Determine the (X, Y) coordinate at the center of the cell enclosing the given text.  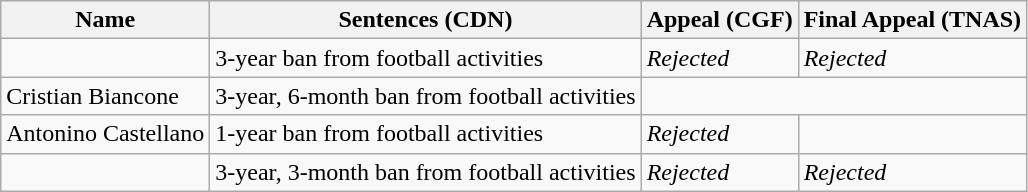
Cristian Biancone (106, 96)
3-year, 6-month ban from football activities (426, 96)
3-year, 3-month ban from football activities (426, 172)
1-year ban from football activities (426, 134)
Final Appeal (TNAS) (912, 20)
Antonino Castellano (106, 134)
3-year ban from football activities (426, 58)
Appeal (CGF) (720, 20)
Sentences (CDN) (426, 20)
Name (106, 20)
